Output the [X, Y] coordinate of the center of the cell containing the given text.  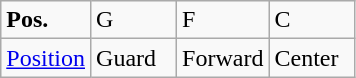
Pos. [46, 20]
Position [46, 58]
Guard [134, 58]
F [223, 20]
G [134, 20]
Center [312, 58]
C [312, 20]
Forward [223, 58]
